Return [X, Y] of the center of cell containing provided text 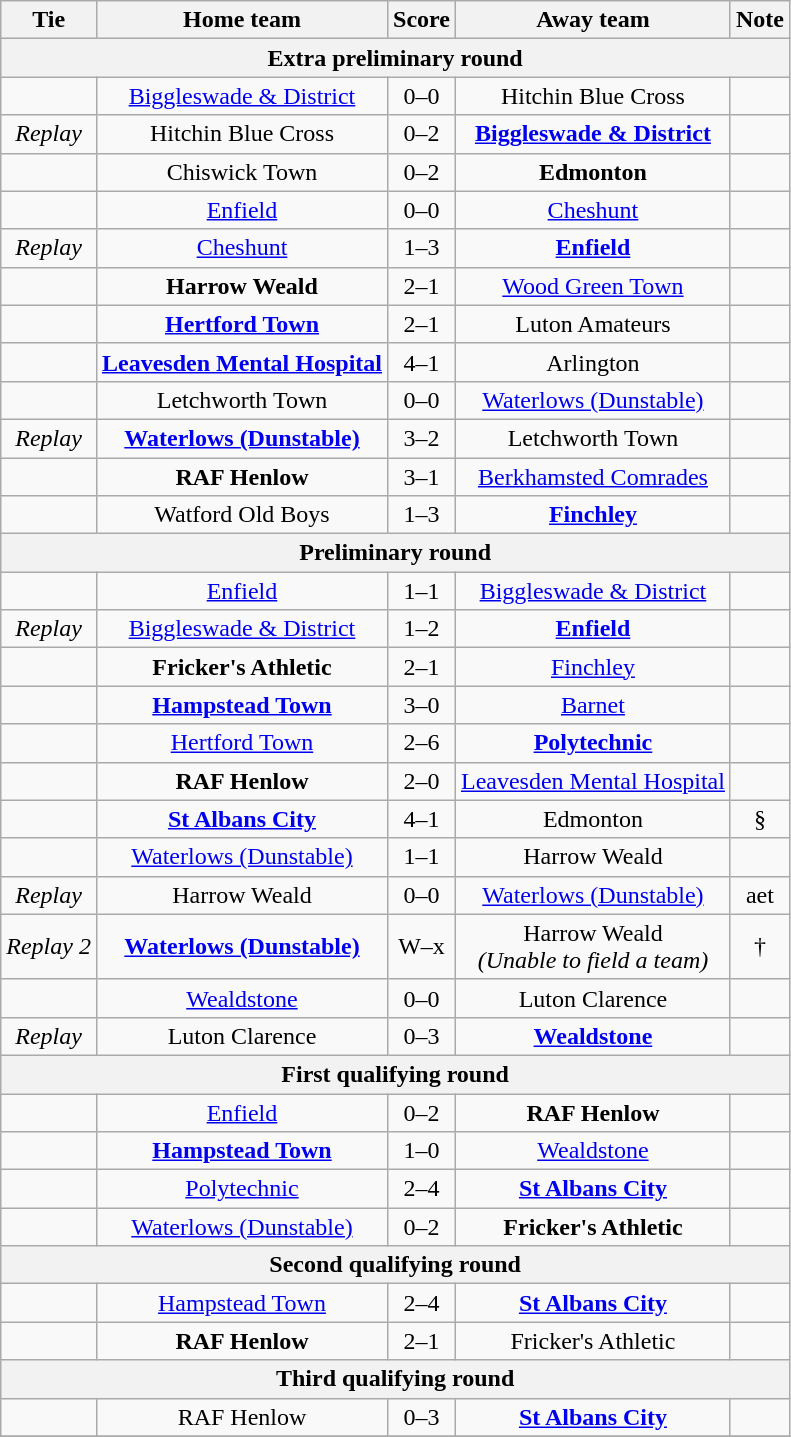
3–0 [422, 705]
Tie [49, 20]
Berkhamsted Comrades [592, 477]
Watford Old Boys [242, 515]
W–x [422, 946]
3–2 [422, 438]
† [760, 946]
1–0 [422, 1151]
Arlington [592, 362]
1–2 [422, 629]
Extra preliminary round [396, 58]
Harrow Weald(Unable to field a team) [592, 946]
2–6 [422, 743]
Second qualifying round [396, 1265]
Replay 2 [49, 946]
Away team [592, 20]
Home team [242, 20]
Barnet [592, 705]
§ [760, 819]
2–0 [422, 781]
First qualifying round [396, 1074]
Wood Green Town [592, 286]
Preliminary round [396, 553]
Score [422, 20]
3–1 [422, 477]
aet [760, 895]
Luton Amateurs [592, 324]
Chiswick Town [242, 172]
Third qualifying round [396, 1379]
Note [760, 20]
